Scan for the cell matching the given text and deliver its (X, Y) coordinate at center. 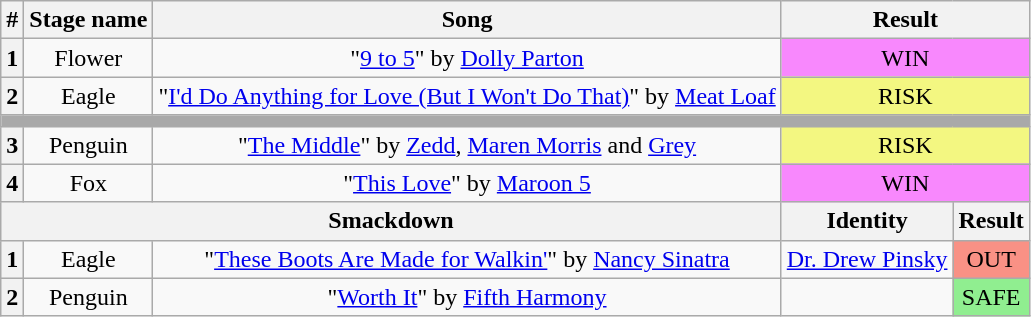
"Worth It" by Fifth Harmony (467, 297)
Smackdown (391, 221)
SAFE (991, 297)
Fox (88, 183)
Flower (88, 58)
"9 to 5" by Dolly Parton (467, 58)
OUT (991, 259)
"The Middle" by Zedd, Maren Morris and Grey (467, 145)
# (12, 20)
"I'd Do Anything for Love (But I Won't Do That)" by Meat Loaf (467, 96)
Identity (867, 221)
3 (12, 145)
"These Boots Are Made for Walkin'" by Nancy Sinatra (467, 259)
Stage name (88, 20)
Song (467, 20)
"This Love" by Maroon 5 (467, 183)
4 (12, 183)
Dr. Drew Pinsky (867, 259)
